Return the (X, Y) coordinate for the center point of the cell that contains the specified text.  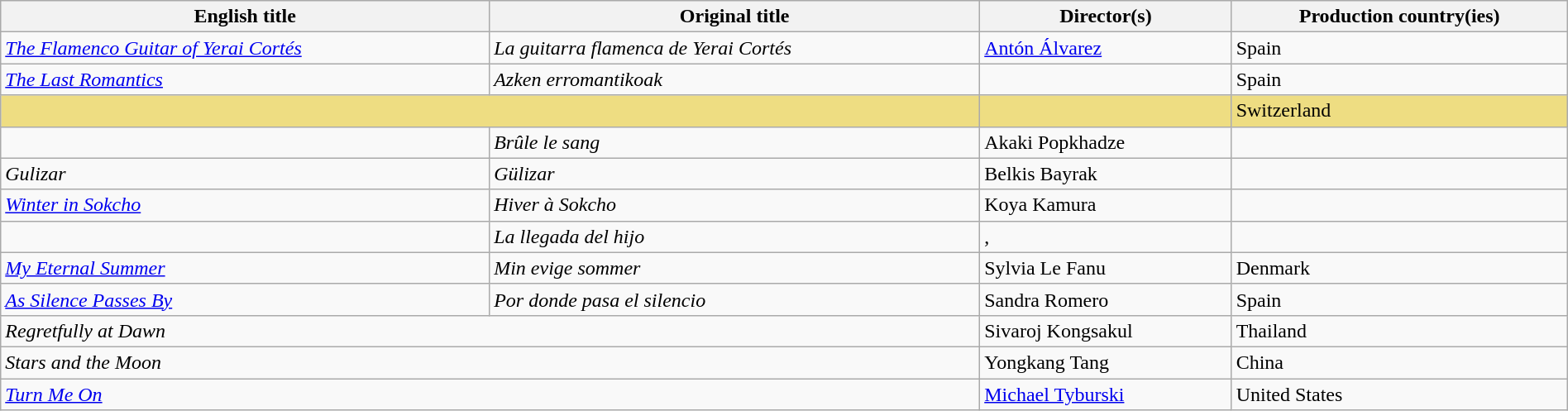
Yongkang Tang (1106, 362)
Min evige sommer (734, 268)
Stars and the Moon (490, 362)
Antón Álvarez (1106, 48)
The Last Romantics (245, 79)
Regretfully at Dawn (490, 331)
Michael Tyburski (1106, 394)
Por donde pasa el silencio (734, 299)
Azken erromantikoak (734, 79)
Original title (734, 17)
My Eternal Summer (245, 268)
As Silence Passes By (245, 299)
Winter in Sokcho (245, 205)
Denmark (1399, 268)
English title (245, 17)
Switzerland (1399, 111)
Gulizar (245, 174)
Gülizar (734, 174)
Production country(ies) (1399, 17)
Sivaroj Kongsakul (1106, 331)
Sandra Romero (1106, 299)
Brûle le sang (734, 142)
La llegada del hijo (734, 237)
United States (1399, 394)
Director(s) (1106, 17)
Koya Kamura (1106, 205)
The Flamenco Guitar of Yerai Cortés (245, 48)
Hiver à Sokcho (734, 205)
La guitarra flamenca de Yerai Cortés (734, 48)
China (1399, 362)
Belkis Bayrak (1106, 174)
Turn Me On (490, 394)
Thailand (1399, 331)
, (1106, 237)
Sylvia Le Fanu (1106, 268)
Akaki Popkhadze (1106, 142)
